Locate the cell with the specified text and output its (x, y) center coordinate. 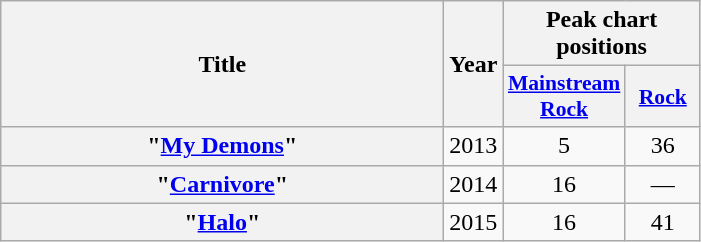
36 (662, 146)
"Carnivore" (222, 184)
Mainstream Rock (564, 96)
— (662, 184)
2014 (474, 184)
Title (222, 64)
5 (564, 146)
41 (662, 222)
2015 (474, 222)
Peak chart positions (602, 34)
Rock (662, 96)
Year (474, 64)
"Halo" (222, 222)
"My Demons" (222, 146)
2013 (474, 146)
